Extract the [x, y] coordinate from the center of the cell holding the provided text.  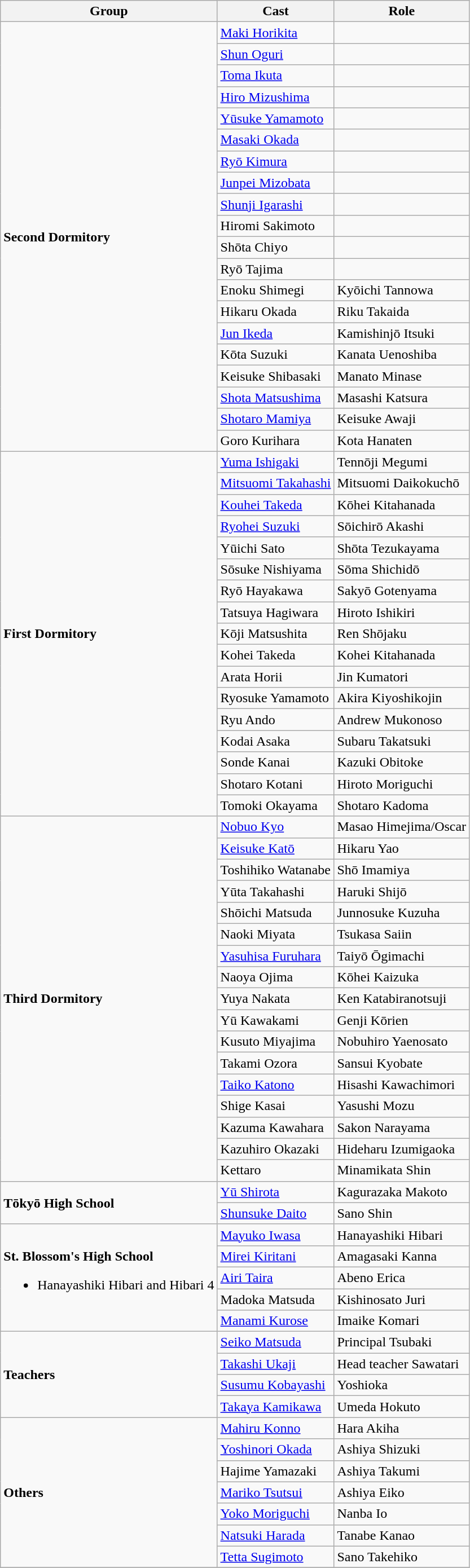
Sonde Kanai [275, 763]
Mirei Kiritani [275, 1256]
Ashiya Takumi [402, 1471]
Sakon Narayama [402, 1127]
Yūsuke Yamamoto [275, 118]
Genji Kōrien [402, 1020]
Akira Kiyoshikojin [402, 698]
Airi Taira [275, 1278]
First Dormitory [109, 634]
Enoku Shimegi [275, 290]
Andrew Mukonoso [402, 720]
Ryō Kimura [275, 161]
Hikaru Okada [275, 312]
Tennōji Megumi [402, 462]
Nobuo Kyo [275, 827]
Shōta Chiyo [275, 247]
Shōta Tezukayama [402, 548]
Yoshinori Okada [275, 1450]
Shōichi Matsuda [275, 913]
Kusuto Miyajima [275, 1042]
Tanabe Kanao [402, 1535]
Mayuko Iwasa [275, 1235]
Jin Kumatori [402, 677]
Imaike Komari [402, 1321]
Shun Oguri [275, 54]
Kōhei Kitahanada [402, 505]
Tōkyō High School [109, 1203]
Kōji Matsushita [275, 634]
Role [402, 11]
Manami Kurose [275, 1321]
Yoko Moriguchi [275, 1514]
Tomoki Okayama [275, 805]
Kota Hanaten [402, 441]
Shotaro Mamiya [275, 419]
Kazuhiro Okazaki [275, 1149]
Naoya Ojima [275, 977]
Sansui Kyobate [402, 1063]
Yūta Takahashi [275, 891]
Masashi Katsura [402, 398]
Others [109, 1492]
Junnosuke Kuzuha [402, 913]
Cast [275, 11]
Toshihiko Watanabe [275, 870]
Sano Shin [402, 1213]
Subaru Takatsuki [402, 741]
Kagurazaka Makoto [402, 1192]
Kettaro [275, 1170]
Nobuhiro Yaenosato [402, 1042]
Kishinosato Juri [402, 1299]
Abeno Erica [402, 1278]
Sakyō Gotenyama [402, 591]
Ken Katabiranotsuji [402, 999]
Umeda Hokuto [402, 1407]
Manato Minase [402, 376]
Jun Ikeda [275, 333]
Yuma Ishigaki [275, 462]
Group [109, 11]
Ryohei Suzuki [275, 526]
Keisuke Awaji [402, 419]
Shotaro Kadoma [402, 805]
Kazuki Obitoke [402, 763]
Ashiya Shizuki [402, 1450]
St. Blossom's High SchoolHanayashiki Hibari and Hibari 4 [109, 1278]
Kohei Takeda [275, 655]
Sano Takehiko [402, 1557]
Ryu Ando [275, 720]
Kouhei Takeda [275, 505]
Mitsuomi Daikokuchō [402, 483]
Taiyō Ōgimachi [402, 956]
Arata Horii [275, 677]
Ryosuke Yamamoto [275, 698]
Kodai Asaka [275, 741]
Nanba Io [402, 1514]
Susumu Kobayashi [275, 1385]
Hiroto Moriguchi [402, 784]
Ryō Tajima [275, 269]
Yoshioka [402, 1385]
Hiromi Sakimoto [275, 226]
Natsuki Harada [275, 1535]
Principal Tsubaki [402, 1342]
Yasushi Mozu [402, 1106]
Seiko Matsuda [275, 1342]
Yuya Nakata [275, 999]
Shota Matsushima [275, 398]
Kamishinjō Itsuki [402, 333]
Third Dormitory [109, 998]
Takami Ozora [275, 1063]
Teachers [109, 1375]
Tsukasa Saiin [402, 934]
Takaya Kamikawa [275, 1407]
Toma Ikuta [275, 76]
Shunsuke Daito [275, 1213]
Yūichi Sato [275, 548]
Takashi Ukaji [275, 1364]
Riku Takaida [402, 312]
Head teacher Sawatari [402, 1364]
Ashiya Eiko [402, 1492]
Minamikata Shin [402, 1170]
Hiroto Ishikiri [402, 612]
Shige Kasai [275, 1106]
Masao Himejima/Oscar [402, 827]
Ryō Hayakawa [275, 591]
Mariko Tsutsui [275, 1492]
Hisashi Kawachimori [402, 1085]
Sōsuke Nishiyama [275, 569]
Haruki Shijō [402, 891]
Kohei Kitahanada [402, 655]
Keisuke Katō [275, 848]
Shotaro Kotani [275, 784]
Ren Shōjaku [402, 634]
Hanayashiki Hibari [402, 1235]
Sōma Shichidō [402, 569]
Keisuke Shibasaki [275, 376]
Junpei Mizobata [275, 183]
Sōichirō Akashi [402, 526]
Amagasaki Kanna [402, 1256]
Hiro Mizushima [275, 97]
Kōta Suzuki [275, 355]
Kōhei Kaizuka [402, 977]
Hideharu Izumigaoka [402, 1149]
Taiko Katono [275, 1085]
Masaki Okada [275, 140]
Madoka Matsuda [275, 1299]
Yū Kawakami [275, 1020]
Kazuma Kawahara [275, 1127]
Hara Akiha [402, 1428]
Yasuhisa Furuhara [275, 956]
Mitsuomi Takahashi [275, 483]
Second Dormitory [109, 237]
Hikaru Yao [402, 848]
Hajime Yamazaki [275, 1471]
Shunji Igarashi [275, 204]
Naoki Miyata [275, 934]
Shō Imamiya [402, 870]
Kyōichi Tannowa [402, 290]
Maki Horikita [275, 33]
Yū Shirota [275, 1192]
Tatsuya Hagiwara [275, 612]
Kanata Uenoshiba [402, 355]
Goro Kurihara [275, 441]
Mahiru Konno [275, 1428]
Tetta Sugimoto [275, 1557]
